Output the [X, Y] coordinate of the center of the cell containing the given text.  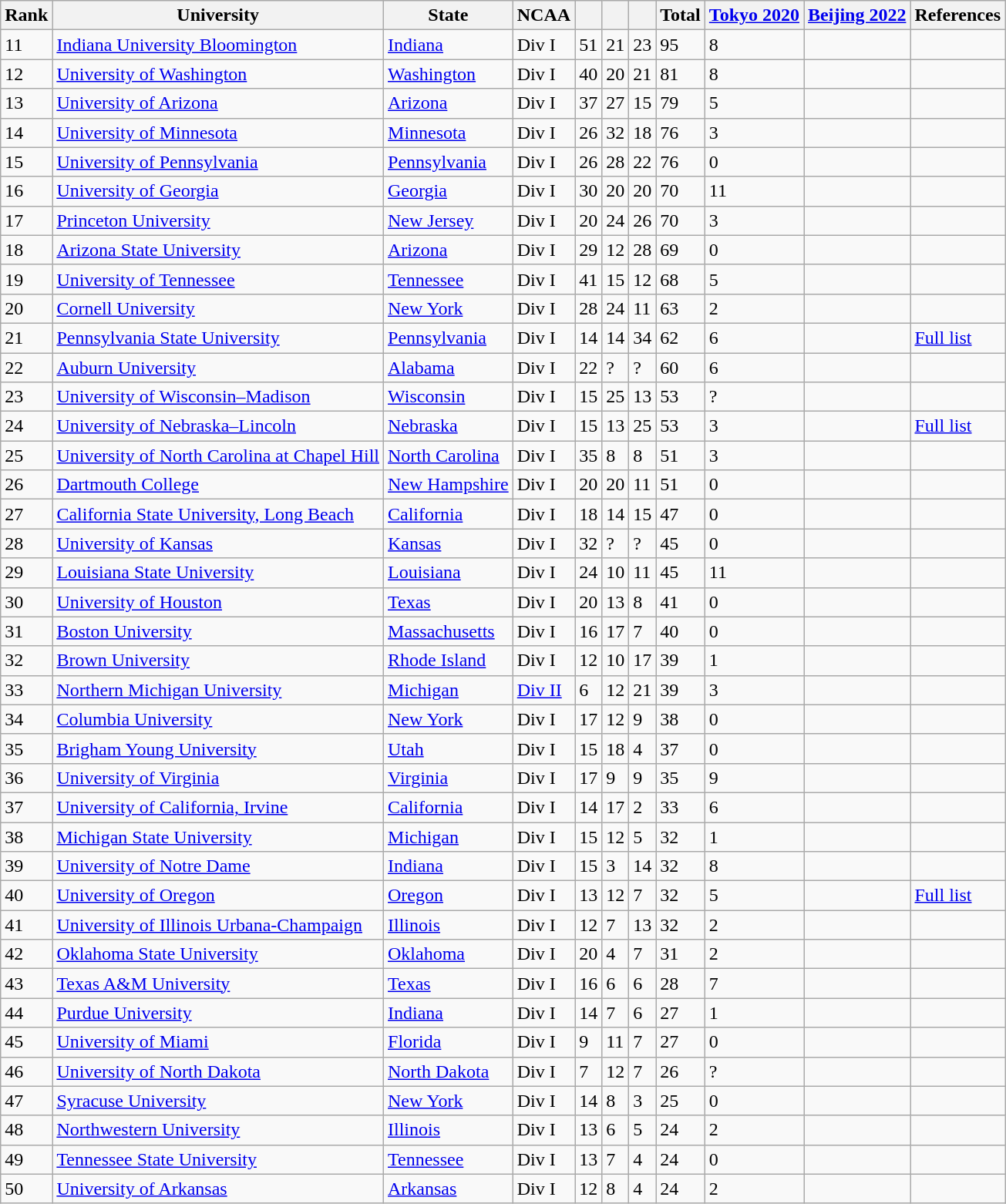
North Dakota [449, 1071]
Purdue University [218, 1013]
University of Tennessee [218, 279]
Virginia [449, 778]
Nebraska [449, 426]
Michigan State University [218, 836]
New Jersey [449, 220]
95 [681, 45]
California State University, Long Beach [218, 514]
University of Houston [218, 602]
Brigham Young University [218, 748]
Total [681, 15]
University of Pennsylvania [218, 162]
University of North Dakota [218, 1071]
NCAA [543, 15]
University of North Carolina at Chapel Hill [218, 456]
Georgia [449, 191]
University of Minnesota [218, 133]
62 [681, 338]
University of California, Irvine [218, 807]
Div II [543, 690]
University of Nebraska–Lincoln [218, 426]
University of Miami [218, 1042]
State [449, 15]
Oklahoma State University [218, 954]
69 [681, 250]
University of Notre Dame [218, 866]
Syracuse University [218, 1101]
Indiana University Bloomington [218, 45]
University of Wisconsin–Madison [218, 397]
Louisiana State University [218, 573]
19 [26, 279]
44 [26, 1013]
Dartmouth College [218, 485]
North Carolina [449, 456]
46 [26, 1071]
University of Illinois Urbana-Champaign [218, 925]
Northwestern University [218, 1130]
Pennsylvania State University [218, 338]
Rank [26, 15]
Louisiana [449, 573]
Oregon [449, 896]
References [957, 15]
Florida [449, 1042]
43 [26, 984]
University of Arkansas [218, 1189]
Beijing 2022 [857, 15]
81 [681, 74]
Arizona State University [218, 250]
Alabama [449, 368]
36 [26, 778]
University of Oregon [218, 896]
63 [681, 308]
Rhode Island [449, 661]
University of Georgia [218, 191]
University of Kansas [218, 543]
42 [26, 954]
Brown University [218, 661]
Wisconsin [449, 397]
Massachusetts [449, 631]
Princeton University [218, 220]
University [218, 15]
Texas A&M University [218, 984]
Auburn University [218, 368]
79 [681, 103]
Washington [449, 74]
49 [26, 1159]
Tokyo 2020 [754, 15]
Tennessee State University [218, 1159]
Boston University [218, 631]
University of Virginia [218, 778]
50 [26, 1189]
Kansas [449, 543]
Cornell University [218, 308]
Arkansas [449, 1189]
48 [26, 1130]
Utah [449, 748]
68 [681, 279]
Minnesota [449, 133]
New Hampshire [449, 485]
Columbia University [218, 719]
Oklahoma [449, 954]
University of Arizona [218, 103]
University of Washington [218, 74]
Northern Michigan University [218, 690]
60 [681, 368]
